Return [X, Y] of the center of cell containing provided text 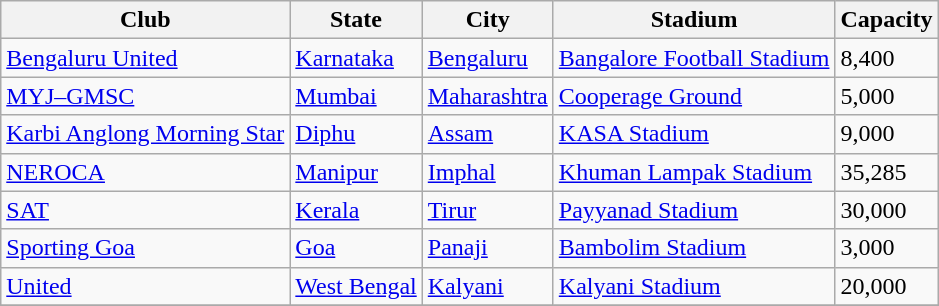
Panaji [488, 248]
Bangalore Football Stadium [694, 58]
Tirur [488, 210]
Manipur [356, 172]
United [146, 286]
Payyanad Stadium [694, 210]
Maharashtra [488, 96]
3,000 [886, 248]
Bambolim Stadium [694, 248]
Karbi Anglong Morning Star [146, 134]
SAT [146, 210]
Assam [488, 134]
9,000 [886, 134]
Karnataka [356, 58]
Imphal [488, 172]
Kalyani [488, 286]
35,285 [886, 172]
MYJ–GMSC [146, 96]
NEROCA [146, 172]
Bengaluru United [146, 58]
Khuman Lampak Stadium [694, 172]
City [488, 20]
Kerala [356, 210]
Kalyani Stadium [694, 286]
Club [146, 20]
Diphu [356, 134]
20,000 [886, 286]
Goa [356, 248]
Stadium [694, 20]
State [356, 20]
Sporting Goa [146, 248]
30,000 [886, 210]
West Bengal [356, 286]
Bengaluru [488, 58]
Mumbai [356, 96]
Capacity [886, 20]
5,000 [886, 96]
KASA Stadium [694, 134]
Cooperage Ground [694, 96]
8,400 [886, 58]
